Identify which cell holds the provided text, then report its (X, Y) central coordinate. 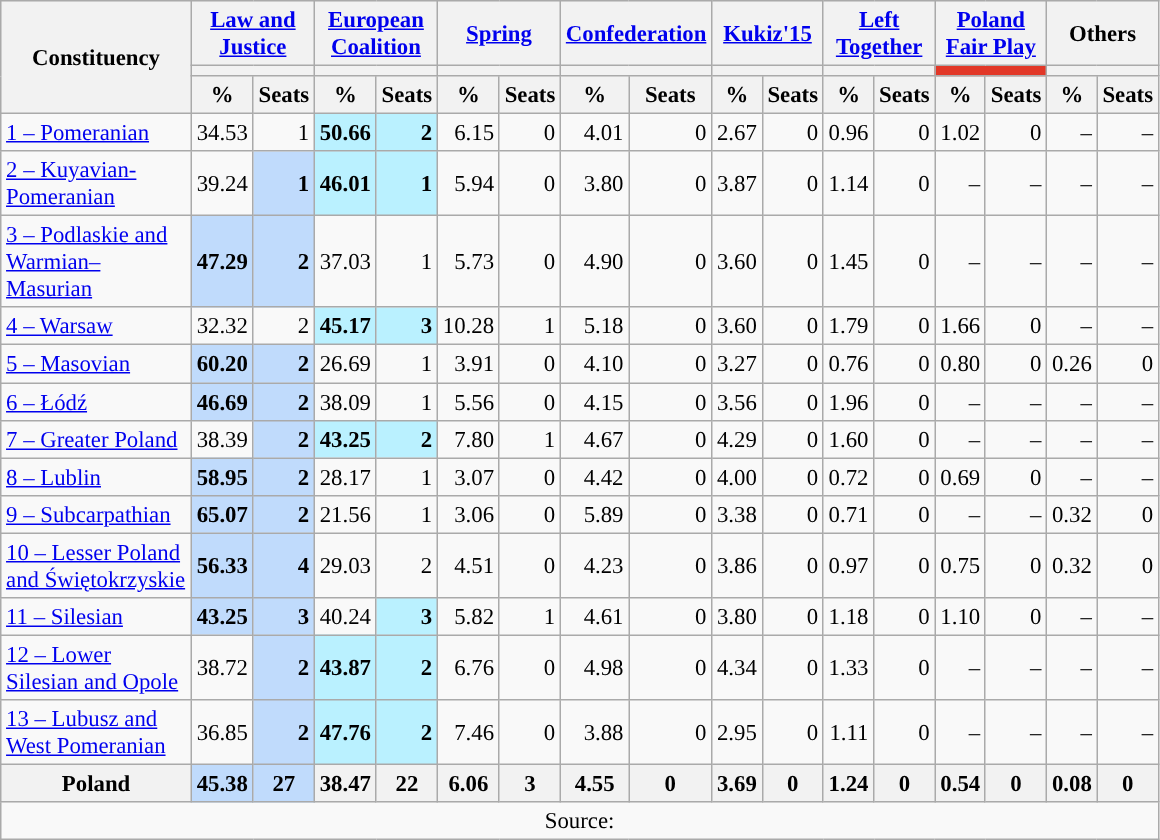
43.87 (345, 668)
Others (1103, 34)
1.79 (848, 327)
0.96 (848, 133)
4.61 (595, 617)
Kukiz'15 (768, 34)
3.86 (737, 566)
4.67 (595, 439)
1.66 (960, 327)
10.28 (468, 327)
27 (284, 783)
0.71 (848, 514)
26.69 (345, 364)
3.91 (468, 364)
6.15 (468, 133)
3.56 (737, 402)
3.27 (737, 364)
36.85 (222, 732)
4.42 (595, 477)
5.18 (595, 327)
38.47 (345, 783)
5.94 (468, 184)
4.34 (737, 668)
0.26 (1072, 364)
32.32 (222, 327)
3.38 (737, 514)
6 – Łódź (96, 402)
0.76 (848, 364)
4.15 (595, 402)
2.67 (737, 133)
1.02 (960, 133)
40.24 (345, 617)
2.95 (737, 732)
3 – Podlaskie and Warmian–Masurian (96, 262)
4.29 (737, 439)
38.09 (345, 402)
4.01 (595, 133)
4 – Warsaw (96, 327)
58.95 (222, 477)
4.90 (595, 262)
5.56 (468, 402)
47.76 (345, 732)
5.82 (468, 617)
Left Together (879, 34)
4.55 (595, 783)
11 – Silesian (96, 617)
12 – Lower Silesian and Opole (96, 668)
39.24 (222, 184)
46.01 (345, 184)
7 – Greater Poland (96, 439)
5.73 (468, 262)
8 – Lublin (96, 477)
10 – Lesser Poland and Świętokrzyskie (96, 566)
0.69 (960, 477)
3.69 (737, 783)
0.08 (1072, 783)
9 – Subcarpathian (96, 514)
1.10 (960, 617)
50.66 (345, 133)
38.72 (222, 668)
Confederation (636, 34)
6.76 (468, 668)
28.17 (345, 477)
0.72 (848, 477)
37.03 (345, 262)
3.07 (468, 477)
0.54 (960, 783)
1.45 (848, 262)
0.75 (960, 566)
13 – Lubusz and West Pomeranian (96, 732)
Source: (580, 821)
1.18 (848, 617)
4.51 (468, 566)
1.14 (848, 184)
Constituency (96, 58)
22 (406, 783)
Poland Fair Play (991, 34)
46.69 (222, 402)
45.38 (222, 783)
Law and Justice (252, 34)
5 – Masovian (96, 364)
3.87 (737, 184)
4 (284, 566)
2 – Kuyavian-Pomeranian (96, 184)
1 – Pomeranian (96, 133)
65.07 (222, 514)
34.53 (222, 133)
4.98 (595, 668)
0.97 (848, 566)
38.39 (222, 439)
21.56 (345, 514)
60.20 (222, 364)
1.33 (848, 668)
29.03 (345, 566)
European Coalition (376, 34)
47.29 (222, 262)
6.06 (468, 783)
45.17 (345, 327)
4.23 (595, 566)
7.46 (468, 732)
0.80 (960, 364)
Poland (96, 783)
1.11 (848, 732)
1.96 (848, 402)
5.89 (595, 514)
1.24 (848, 783)
7.80 (468, 439)
1.60 (848, 439)
56.33 (222, 566)
4.00 (737, 477)
3.06 (468, 514)
3.88 (595, 732)
4.10 (595, 364)
Spring (498, 34)
